Scan for the cell matching the given text and deliver its [X, Y] coordinate at center. 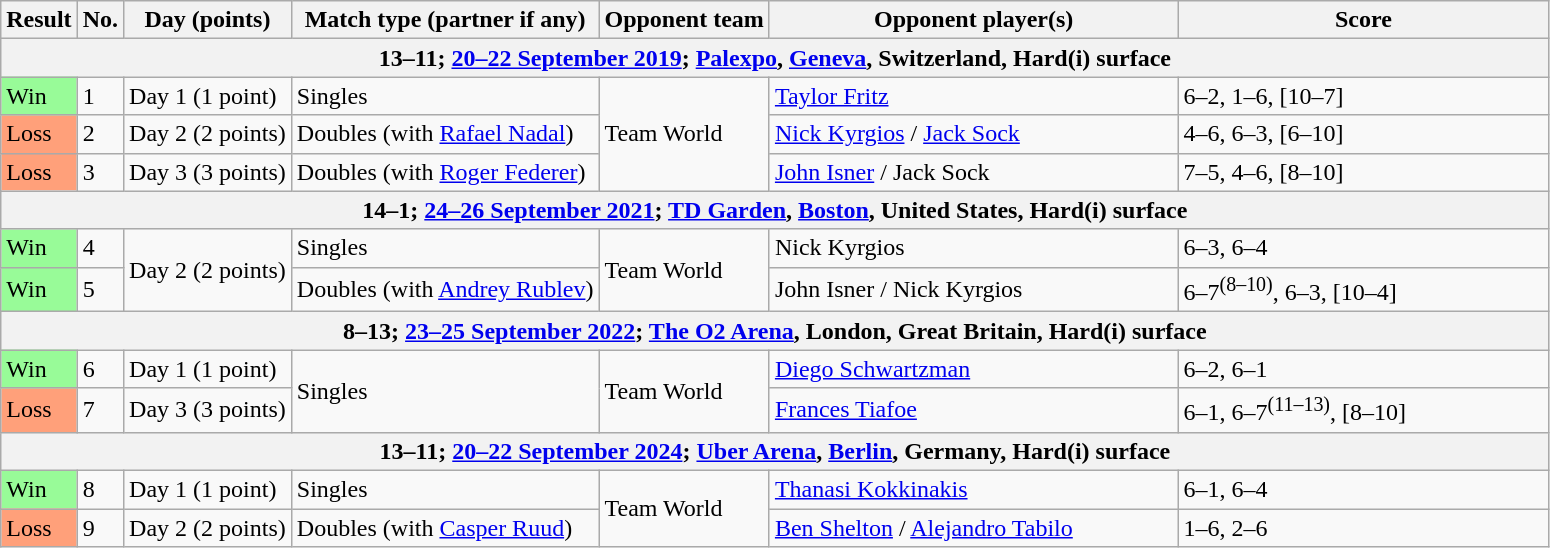
1–6, 2–6 [1364, 528]
Result [39, 20]
8–13; 23–25 September 2022; The O2 Arena, London, Great Britain, Hard(i) surface [775, 331]
Taylor Fritz [974, 96]
9 [100, 528]
Doubles (with Rafael Nadal) [445, 134]
John Isner / Nick Kyrgios [974, 290]
Nick Kyrgios [974, 248]
Doubles (with Roger Federer) [445, 172]
Doubles (with Casper Ruud) [445, 528]
Doubles (with Andrey Rublev) [445, 290]
1 [100, 96]
Opponent player(s) [974, 20]
6–2, 1–6, [10–7] [1364, 96]
Frances Tiafoe [974, 410]
3 [100, 172]
Score [1364, 20]
Thanasi Kokkinakis [974, 489]
John Isner / Jack Sock [974, 172]
6–1, 6–4 [1364, 489]
4 [100, 248]
Diego Schwartzman [974, 369]
5 [100, 290]
14–1; 24–26 September 2021; TD Garden, Boston, United States, Hard(i) surface [775, 210]
Opponent team [684, 20]
6–2, 6–1 [1364, 369]
Ben Shelton / Alejandro Tabilo [974, 528]
13–11; 20–22 September 2024; Uber Arena, Berlin, Germany, Hard(i) surface [775, 451]
6–7(8–10), 6–3, [10–4] [1364, 290]
No. [100, 20]
7–5, 4–6, [8–10] [1364, 172]
Nick Kyrgios / Jack Sock [974, 134]
8 [100, 489]
7 [100, 410]
6–1, 6–7(11–13), [8–10] [1364, 410]
2 [100, 134]
6–3, 6–4 [1364, 248]
4–6, 6–3, [6–10] [1364, 134]
Day (points) [208, 20]
6 [100, 369]
Match type (partner if any) [445, 20]
13–11; 20–22 September 2019; Palexpo, Geneva, Switzerland, Hard(i) surface [775, 58]
